Scan for the cell matching the given text and deliver its [x, y] coordinate at center. 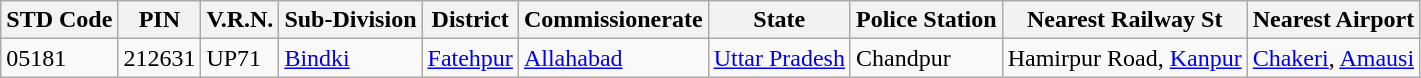
Chakeri, Amausi [1334, 58]
Fatehpur [470, 58]
UP71 [240, 58]
District [470, 20]
Police Station [926, 20]
Chandpur [926, 58]
Hamirpur Road, Kanpur [1124, 58]
Commissionerate [613, 20]
Allahabad [613, 58]
Uttar Pradesh [779, 58]
05181 [60, 58]
State [779, 20]
STD Code [60, 20]
Nearest Railway St [1124, 20]
212631 [160, 58]
PIN [160, 20]
Bindki [350, 58]
Sub-Division [350, 20]
Nearest Airport [1334, 20]
V.R.N. [240, 20]
